Return (X, Y) of the center of cell containing provided text 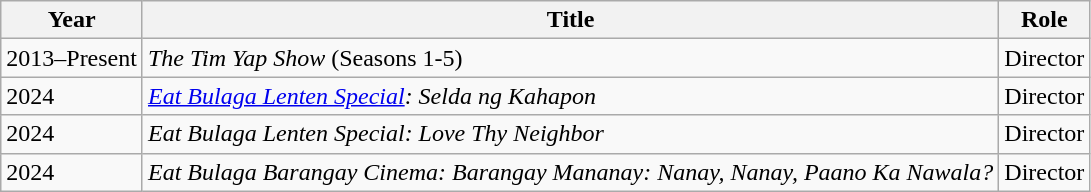
Year (72, 20)
Eat Bulaga Lenten Special: Selda ng Kahapon (570, 96)
The Tim Yap Show (Seasons 1-5) (570, 58)
2013–Present (72, 58)
Eat Bulaga Lenten Special: Love Thy Neighbor (570, 134)
Title (570, 20)
Role (1044, 20)
Eat Bulaga Barangay Cinema: Barangay Mananay: Nanay, Nanay, Paano Ka Nawala? (570, 172)
